Extract the (x, y) coordinate from the center of the cell holding the provided text.  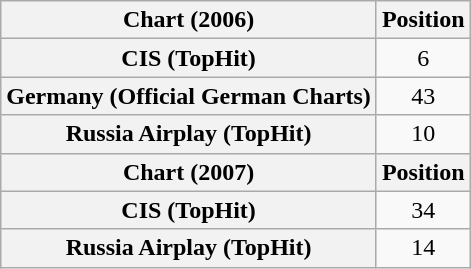
43 (423, 96)
Chart (2007) (189, 172)
6 (423, 58)
34 (423, 210)
10 (423, 134)
14 (423, 248)
Germany (Official German Charts) (189, 96)
Chart (2006) (189, 20)
